Extract the (X, Y) coordinate from the center of the cell holding the provided text.  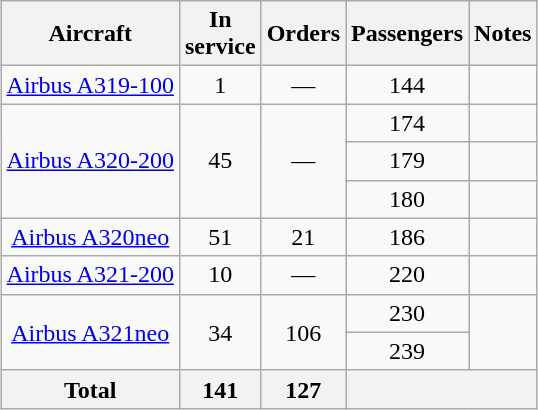
Notes (503, 34)
Passengers (408, 34)
Airbus A321neo (90, 332)
10 (220, 275)
230 (408, 313)
179 (408, 161)
174 (408, 123)
180 (408, 199)
239 (408, 351)
21 (303, 237)
51 (220, 237)
Orders (303, 34)
1 (220, 85)
127 (303, 389)
34 (220, 332)
45 (220, 161)
106 (303, 332)
Airbus A319-100 (90, 85)
Airbus A320-200 (90, 161)
Airbus A321-200 (90, 275)
186 (408, 237)
220 (408, 275)
141 (220, 389)
144 (408, 85)
Inservice (220, 34)
Total (90, 389)
Aircraft (90, 34)
Airbus A320neo (90, 237)
